Extract the (x, y) coordinate from the center of the cell holding the provided text.  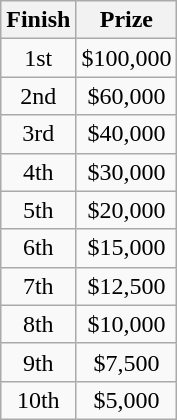
7th (38, 286)
$40,000 (126, 134)
9th (38, 362)
$5,000 (126, 400)
3rd (38, 134)
$10,000 (126, 324)
1st (38, 58)
$60,000 (126, 96)
8th (38, 324)
Prize (126, 20)
Finish (38, 20)
4th (38, 172)
5th (38, 210)
$12,500 (126, 286)
6th (38, 248)
$30,000 (126, 172)
$100,000 (126, 58)
2nd (38, 96)
$7,500 (126, 362)
10th (38, 400)
$15,000 (126, 248)
$20,000 (126, 210)
